Determine the [x, y] coordinate at the center of the cell enclosing the given text.  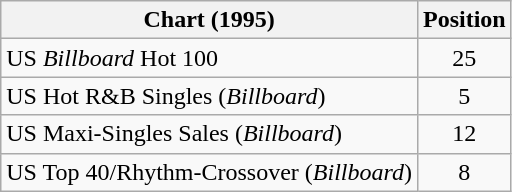
25 [464, 58]
12 [464, 134]
Chart (1995) [210, 20]
8 [464, 172]
Position [464, 20]
US Top 40/Rhythm-Crossover (Billboard) [210, 172]
US Billboard Hot 100 [210, 58]
US Hot R&B Singles (Billboard) [210, 96]
US Maxi-Singles Sales (Billboard) [210, 134]
5 [464, 96]
